Identify which cell holds the provided text, then report its [x, y] central coordinate. 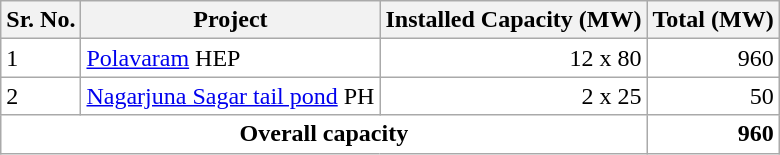
Overall capacity [324, 134]
Total (MW) [713, 20]
12 x 80 [514, 58]
Project [230, 20]
Installed Capacity (MW) [514, 20]
2 x 25 [514, 96]
50 [713, 96]
2 [41, 96]
Polavaram HEP [230, 58]
Nagarjuna Sagar tail pond PH [230, 96]
1 [41, 58]
Sr. No. [41, 20]
